Capture the cell that displays the provided text and extract its (X, Y) central coordinate. 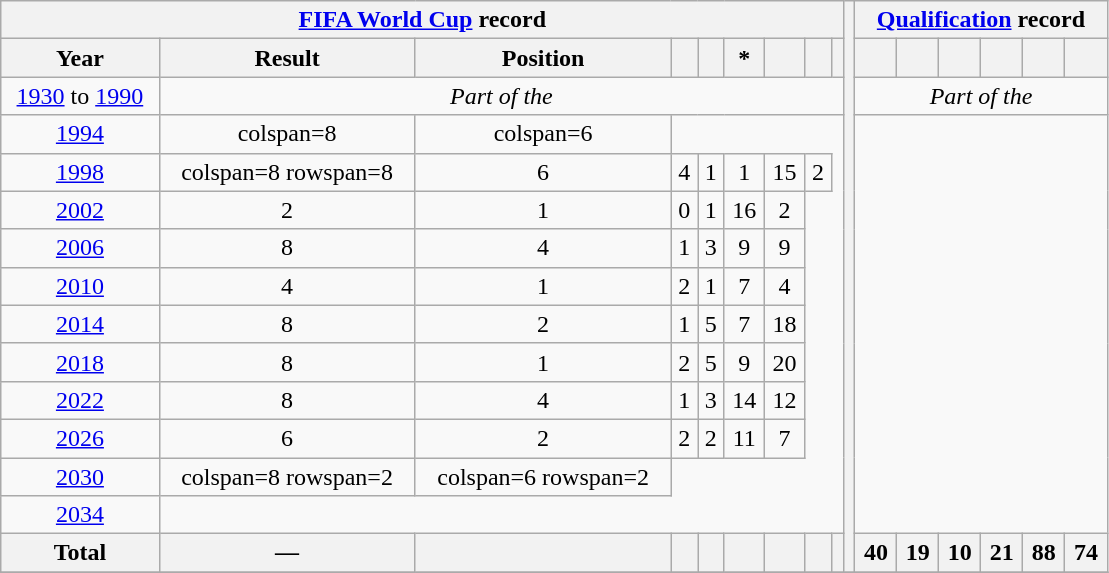
18 (784, 324)
2022 (80, 400)
88 (1044, 553)
12 (784, 400)
1994 (80, 134)
1998 (80, 172)
2030 (80, 477)
16 (744, 210)
colspan=8 (287, 134)
colspan=8 rowspan=2 (287, 477)
2034 (80, 515)
2014 (80, 324)
10 (960, 553)
21 (1002, 553)
2010 (80, 286)
14 (744, 400)
Total (80, 553)
20 (784, 362)
1930 to 1990 (80, 96)
Result (287, 58)
40 (876, 553)
Position (543, 58)
15 (784, 172)
— (287, 553)
* (744, 58)
2006 (80, 248)
0 (684, 210)
19 (918, 553)
FIFA World Cup record (422, 20)
74 (1086, 553)
2026 (80, 438)
colspan=6 (543, 134)
Year (80, 58)
colspan=8 rowspan=8 (287, 172)
2002 (80, 210)
colspan=6 rowspan=2 (543, 477)
11 (744, 438)
Qualification record (981, 20)
2018 (80, 362)
